Return [x, y] of the center of cell containing provided text 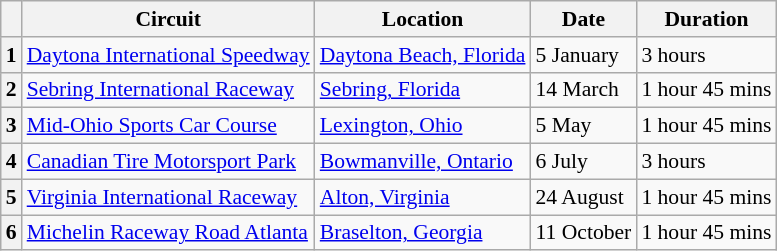
5 May [583, 126]
14 March [583, 90]
24 August [583, 197]
Date [583, 19]
Alton, Virginia [423, 197]
Sebring International Raceway [168, 90]
Circuit [168, 19]
Lexington, Ohio [423, 126]
Braselton, Georgia [423, 233]
5 [12, 197]
Mid-Ohio Sports Car Course [168, 126]
Virginia International Raceway [168, 197]
6 [12, 233]
Location [423, 19]
1 [12, 55]
2 [12, 90]
Bowmanville, Ontario [423, 162]
11 October [583, 233]
Canadian Tire Motorsport Park [168, 162]
Michelin Raceway Road Atlanta [168, 233]
Duration [706, 19]
Daytona International Speedway [168, 55]
6 July [583, 162]
5 January [583, 55]
Sebring, Florida [423, 90]
3 [12, 126]
Daytona Beach, Florida [423, 55]
4 [12, 162]
